Pinpoint the cell where the given text exists, returning its (X, Y) midpoint coordinate. 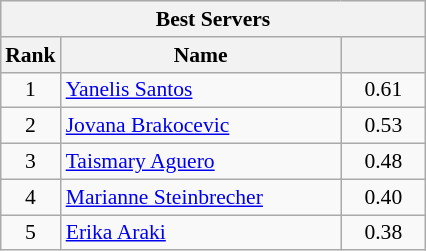
2 (30, 126)
0.40 (384, 197)
0.48 (384, 161)
Best Servers (213, 19)
Yanelis Santos (201, 90)
Jovana Brakocevic (201, 126)
0.61 (384, 90)
Taismary Aguero (201, 161)
Erika Araki (201, 232)
5 (30, 232)
3 (30, 161)
0.53 (384, 126)
0.38 (384, 232)
4 (30, 197)
1 (30, 90)
Rank (30, 54)
Marianne Steinbrecher (201, 197)
Name (201, 54)
